Scan for the cell matching the given text and deliver its (x, y) coordinate at center. 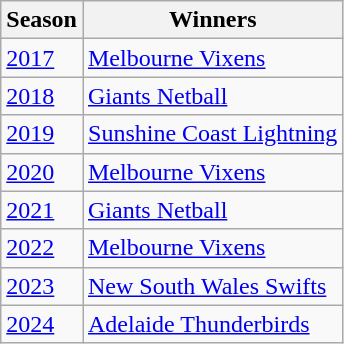
2022 (42, 248)
2023 (42, 286)
2018 (42, 96)
Sunshine Coast Lightning (212, 134)
2024 (42, 324)
Adelaide Thunderbirds (212, 324)
2021 (42, 210)
Season (42, 20)
Winners (212, 20)
2019 (42, 134)
New South Wales Swifts (212, 286)
2017 (42, 58)
2020 (42, 172)
